For the text-containing cell, return its midpoint in (X, Y) coordinate format. 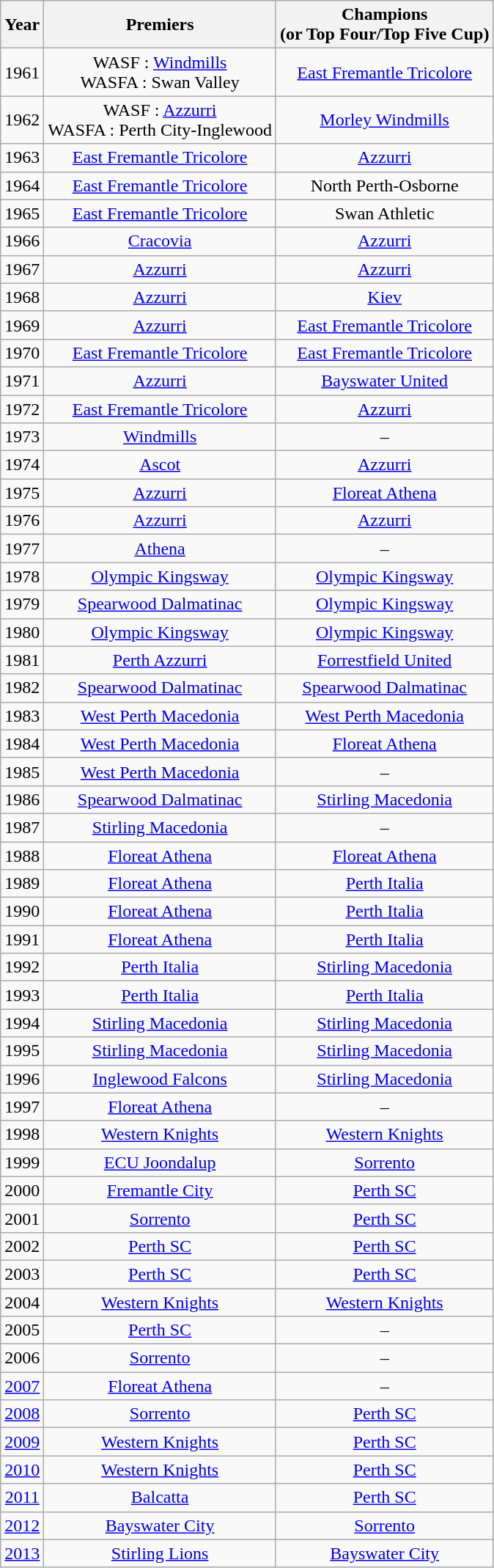
1973 (22, 437)
1990 (22, 912)
1980 (22, 632)
1995 (22, 1051)
1977 (22, 549)
1979 (22, 604)
Ascot (160, 465)
1983 (22, 716)
2001 (22, 1218)
1985 (22, 772)
1997 (22, 1107)
2009 (22, 1442)
2008 (22, 1414)
1969 (22, 325)
2006 (22, 1358)
2004 (22, 1302)
2010 (22, 1470)
1991 (22, 939)
North Perth-Osborne (384, 186)
1982 (22, 688)
WASF : AzzurriWASFA : Perth City-Inglewood (160, 120)
1992 (22, 967)
Year (22, 25)
2000 (22, 1190)
Premiers (160, 25)
Windmills (160, 437)
2012 (22, 1525)
1968 (22, 297)
Inglewood Falcons (160, 1079)
1976 (22, 521)
Swan Athletic (384, 213)
1965 (22, 213)
ECU Joondalup (160, 1162)
2007 (22, 1386)
1988 (22, 856)
1961 (22, 72)
Athena (160, 549)
1989 (22, 884)
1996 (22, 1079)
1964 (22, 186)
Bayswater United (384, 381)
1993 (22, 995)
1962 (22, 120)
Morley Windmills (384, 120)
Kiev (384, 297)
1994 (22, 1023)
1974 (22, 465)
1975 (22, 493)
Stirling Lions (160, 1553)
2005 (22, 1330)
Perth Azzurri (160, 660)
1998 (22, 1135)
1967 (22, 269)
2011 (22, 1498)
Forrestfield United (384, 660)
1987 (22, 827)
Champions(or Top Four/Top Five Cup) (384, 25)
Balcatta (160, 1498)
WASF : WindmillsWASFA : Swan Valley (160, 72)
2013 (22, 1553)
1981 (22, 660)
2003 (22, 1274)
1972 (22, 409)
1966 (22, 241)
1986 (22, 799)
1963 (22, 158)
1978 (22, 576)
1970 (22, 353)
2002 (22, 1246)
1984 (22, 744)
Fremantle City (160, 1190)
1999 (22, 1162)
1971 (22, 381)
Cracovia (160, 241)
